Extract the [x, y] coordinate from the center of the cell holding the provided text.  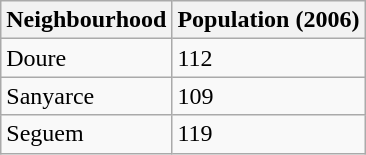
Seguem [86, 134]
Population (2006) [268, 20]
109 [268, 96]
Doure [86, 58]
119 [268, 134]
Neighbourhood [86, 20]
Sanyarce [86, 96]
112 [268, 58]
